For the text-containing cell, return its midpoint in (X, Y) coordinate format. 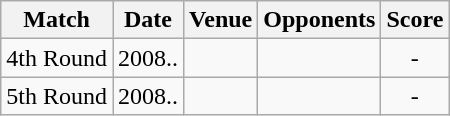
Venue (221, 20)
Opponents (320, 20)
Date (148, 20)
4th Round (57, 58)
Score (415, 20)
5th Round (57, 96)
Match (57, 20)
